Scan for the cell matching the given text and deliver its [X, Y] coordinate at center. 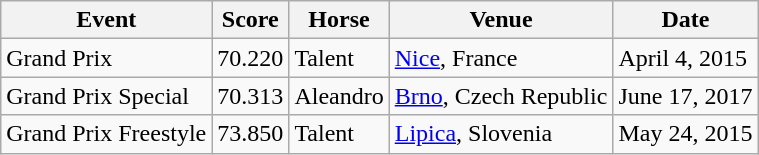
Brno, Czech Republic [501, 96]
May 24, 2015 [686, 134]
Score [250, 20]
Grand Prix [106, 58]
Grand Prix Special [106, 96]
Grand Prix Freestyle [106, 134]
June 17, 2017 [686, 96]
73.850 [250, 134]
70.220 [250, 58]
Date [686, 20]
Event [106, 20]
April 4, 2015 [686, 58]
70.313 [250, 96]
Horse [339, 20]
Venue [501, 20]
Nice, France [501, 58]
Lipica, Slovenia [501, 134]
Aleandro [339, 96]
